Provide the [x, y] coordinate of the cell's center where the given text is located.  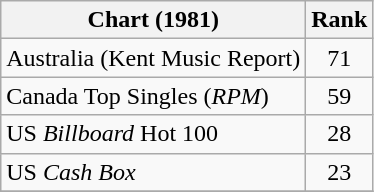
Australia (Kent Music Report) [154, 58]
Rank [340, 20]
Canada Top Singles (RPM) [154, 96]
59 [340, 96]
71 [340, 58]
US Billboard Hot 100 [154, 134]
28 [340, 134]
23 [340, 172]
US Cash Box [154, 172]
Chart (1981) [154, 20]
